Detect which cell encompasses the target text, then output its [x, y] center coordinate. 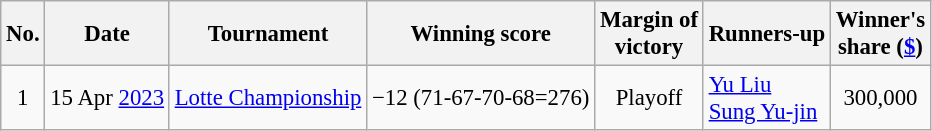
Winning score [481, 34]
1 [23, 98]
No. [23, 34]
Yu Liu Sung Yu-jin [766, 98]
−12 (71-67-70-68=276) [481, 98]
Playoff [650, 98]
300,000 [880, 98]
Lotte Championship [268, 98]
Winner'sshare ($) [880, 34]
15 Apr 2023 [107, 98]
Date [107, 34]
Margin ofvictory [650, 34]
Tournament [268, 34]
Runners-up [766, 34]
